From the cell containing the given text, extract its center point as [x, y] coordinate. 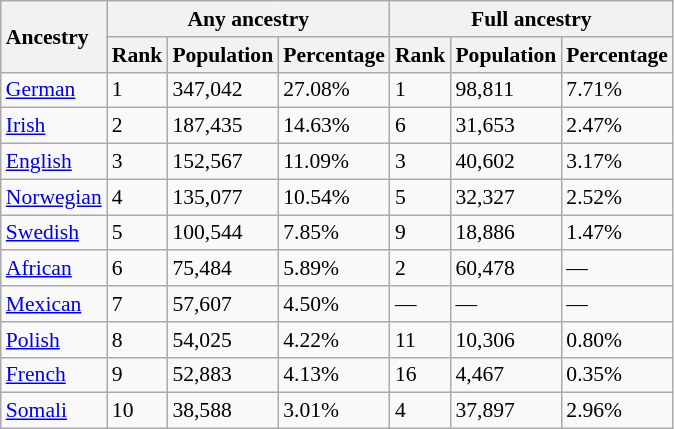
40,602 [506, 162]
347,042 [222, 90]
5.89% [334, 269]
0.80% [617, 340]
Ancestry [54, 36]
57,607 [222, 304]
English [54, 162]
75,484 [222, 269]
4.13% [334, 375]
98,811 [506, 90]
Somali [54, 411]
Mexican [54, 304]
2.96% [617, 411]
18,886 [506, 233]
16 [420, 375]
11 [420, 340]
37,897 [506, 411]
2.52% [617, 197]
7.85% [334, 233]
11.09% [334, 162]
African [54, 269]
38,588 [222, 411]
4.22% [334, 340]
100,544 [222, 233]
60,478 [506, 269]
Swedish [54, 233]
2.47% [617, 126]
7.71% [617, 90]
Norwegian [54, 197]
10,306 [506, 340]
52,883 [222, 375]
7 [138, 304]
54,025 [222, 340]
32,327 [506, 197]
Polish [54, 340]
Full ancestry [532, 19]
27.08% [334, 90]
10 [138, 411]
135,077 [222, 197]
152,567 [222, 162]
French [54, 375]
3.01% [334, 411]
0.35% [617, 375]
31,653 [506, 126]
187,435 [222, 126]
8 [138, 340]
1.47% [617, 233]
German [54, 90]
10.54% [334, 197]
4,467 [506, 375]
14.63% [334, 126]
Irish [54, 126]
3.17% [617, 162]
Any ancestry [248, 19]
4.50% [334, 304]
